For the text-containing cell, return its midpoint in (X, Y) coordinate format. 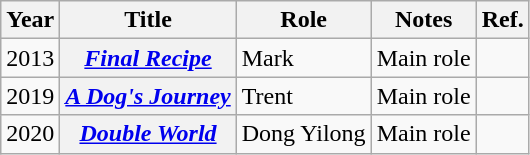
Trent (304, 96)
2019 (30, 96)
2020 (30, 134)
Dong Yilong (304, 134)
A Dog's Journey (148, 96)
2013 (30, 58)
Year (30, 20)
Ref. (502, 20)
Notes (424, 20)
Double World (148, 134)
Mark (304, 58)
Title (148, 20)
Role (304, 20)
Final Recipe (148, 58)
